Identify which cell holds the provided text, then report its [X, Y] central coordinate. 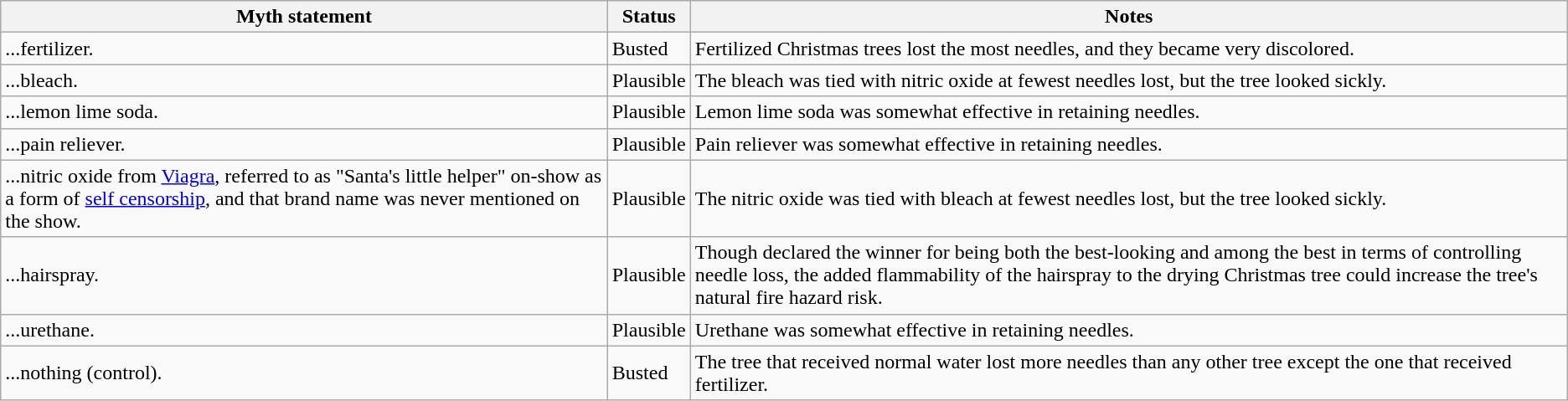
Myth statement [304, 17]
The bleach was tied with nitric oxide at fewest needles lost, but the tree looked sickly. [1129, 80]
Pain reliever was somewhat effective in retaining needles. [1129, 144]
Status [648, 17]
...fertilizer. [304, 49]
...lemon lime soda. [304, 112]
Lemon lime soda was somewhat effective in retaining needles. [1129, 112]
Fertilized Christmas trees lost the most needles, and they became very discolored. [1129, 49]
...hairspray. [304, 275]
Urethane was somewhat effective in retaining needles. [1129, 330]
...pain reliever. [304, 144]
Notes [1129, 17]
...bleach. [304, 80]
The tree that received normal water lost more needles than any other tree except the one that received fertilizer. [1129, 373]
The nitric oxide was tied with bleach at fewest needles lost, but the tree looked sickly. [1129, 198]
...urethane. [304, 330]
...nothing (control). [304, 373]
